Return the (X, Y) coordinate for the center point of the cell that contains the specified text.  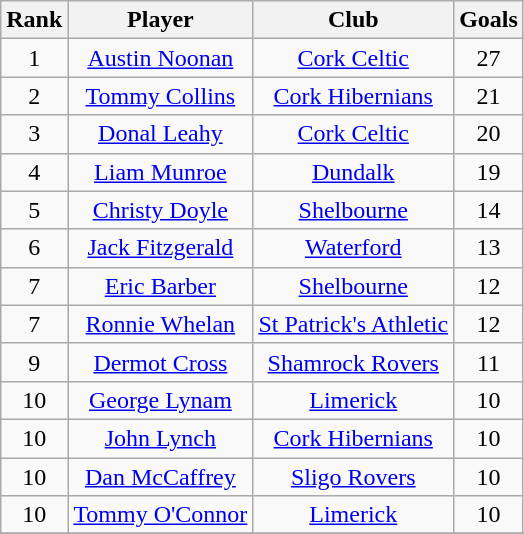
Eric Barber (160, 286)
9 (34, 362)
4 (34, 172)
13 (489, 248)
Dan McCaffrey (160, 477)
Ronnie Whelan (160, 324)
Sligo Rovers (354, 477)
Donal Leahy (160, 134)
14 (489, 210)
Jack Fitzgerald (160, 248)
2 (34, 96)
20 (489, 134)
Rank (34, 20)
Christy Doyle (160, 210)
Tommy O'Connor (160, 515)
Dermot Cross (160, 362)
6 (34, 248)
Club (354, 20)
John Lynch (160, 438)
27 (489, 58)
Player (160, 20)
Liam Munroe (160, 172)
5 (34, 210)
3 (34, 134)
St Patrick's Athletic (354, 324)
11 (489, 362)
Waterford (354, 248)
Goals (489, 20)
Tommy Collins (160, 96)
1 (34, 58)
George Lynam (160, 400)
Dundalk (354, 172)
Austin Noonan (160, 58)
21 (489, 96)
Shamrock Rovers (354, 362)
19 (489, 172)
